For the text-containing cell, return its midpoint in [x, y] coordinate format. 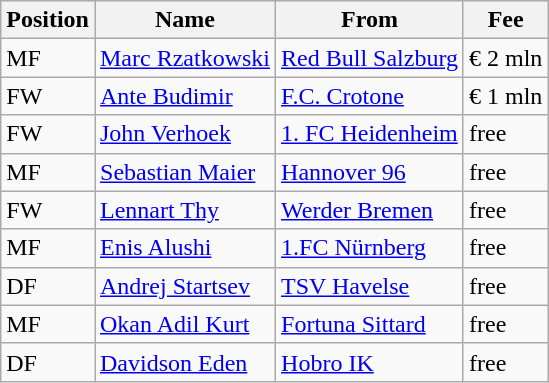
Enis Alushi [184, 248]
Marc Rzatkowski [184, 58]
From [370, 20]
Position [48, 20]
Name [184, 20]
Sebastian Maier [184, 172]
Ante Budimir [184, 96]
Red Bull Salzburg [370, 58]
TSV Havelse [370, 286]
€ 2 mln [505, 58]
Hobro IK [370, 362]
Hannover 96 [370, 172]
Andrej Startsev [184, 286]
Werder Bremen [370, 210]
Okan Adil Kurt [184, 324]
John Verhoek [184, 134]
Fee [505, 20]
1.FC Nürnberg [370, 248]
Lennart Thy [184, 210]
1. FC Heidenheim [370, 134]
F.C. Crotone [370, 96]
Fortuna Sittard [370, 324]
Davidson Eden [184, 362]
€ 1 mln [505, 96]
